From the cell containing the given text, extract its center point as (x, y) coordinate. 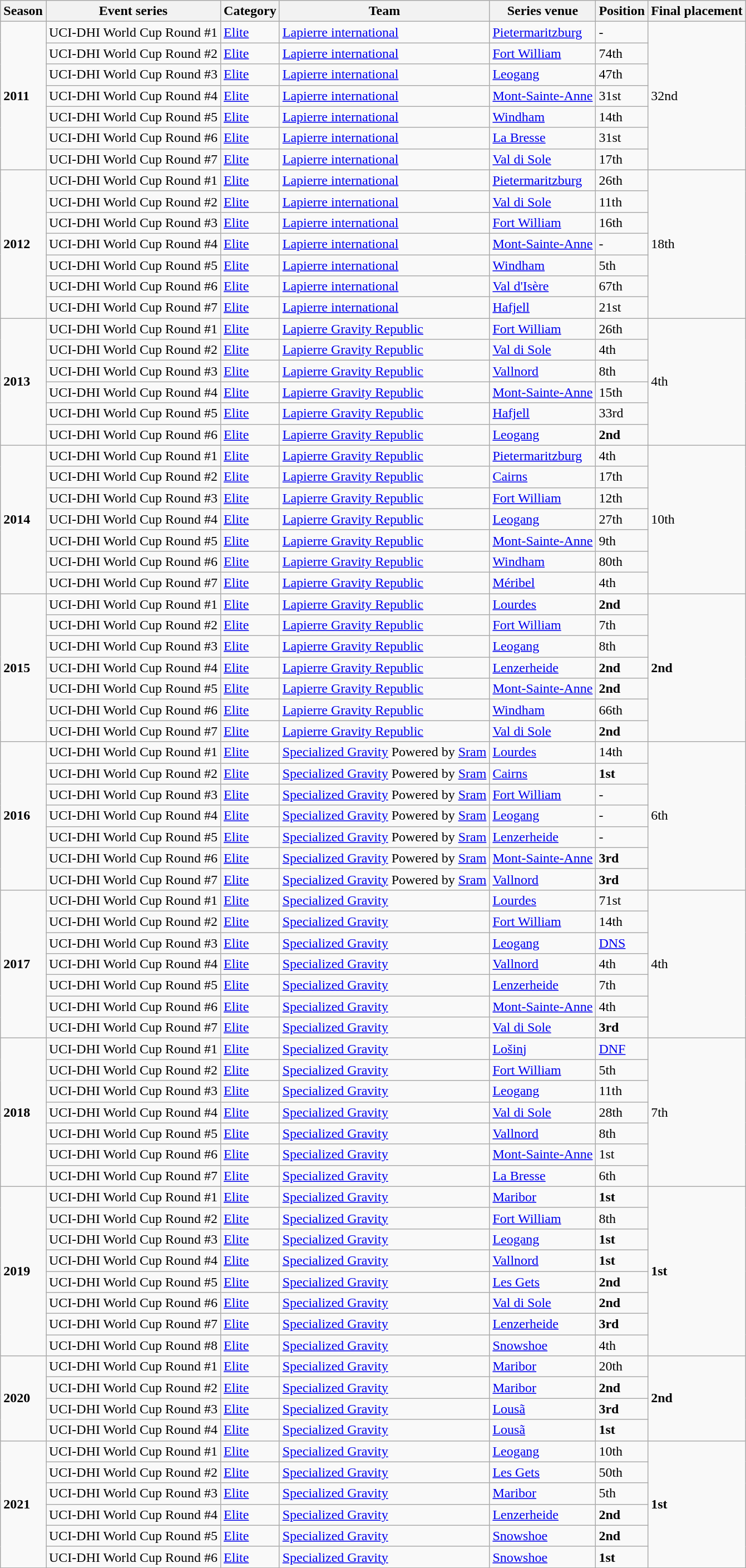
2018 (23, 1112)
32nd (697, 96)
12th (622, 498)
2016 (23, 816)
66th (622, 710)
16th (622, 223)
Méribel (543, 583)
Val d'Isère (543, 287)
UCI-DHI World Cup Round #8 (133, 1345)
74th (622, 53)
DNF (622, 1049)
33rd (622, 413)
2012 (23, 244)
2013 (23, 382)
18th (697, 244)
Event series (133, 11)
15th (622, 392)
Final placement (697, 11)
2015 (23, 667)
80th (622, 561)
2014 (23, 519)
28th (622, 1112)
DNS (622, 943)
Season (23, 11)
27th (622, 519)
20th (622, 1367)
21st (622, 308)
2017 (23, 964)
Category (250, 11)
Series venue (543, 11)
9th (622, 540)
2021 (23, 1504)
2011 (23, 96)
Position (622, 11)
Team (384, 11)
2020 (23, 1398)
67th (622, 287)
47th (622, 75)
50th (622, 1472)
2019 (23, 1271)
Lošinj (543, 1049)
71st (622, 900)
